Determine the (X, Y) coordinate at the center of the cell enclosing the given text.  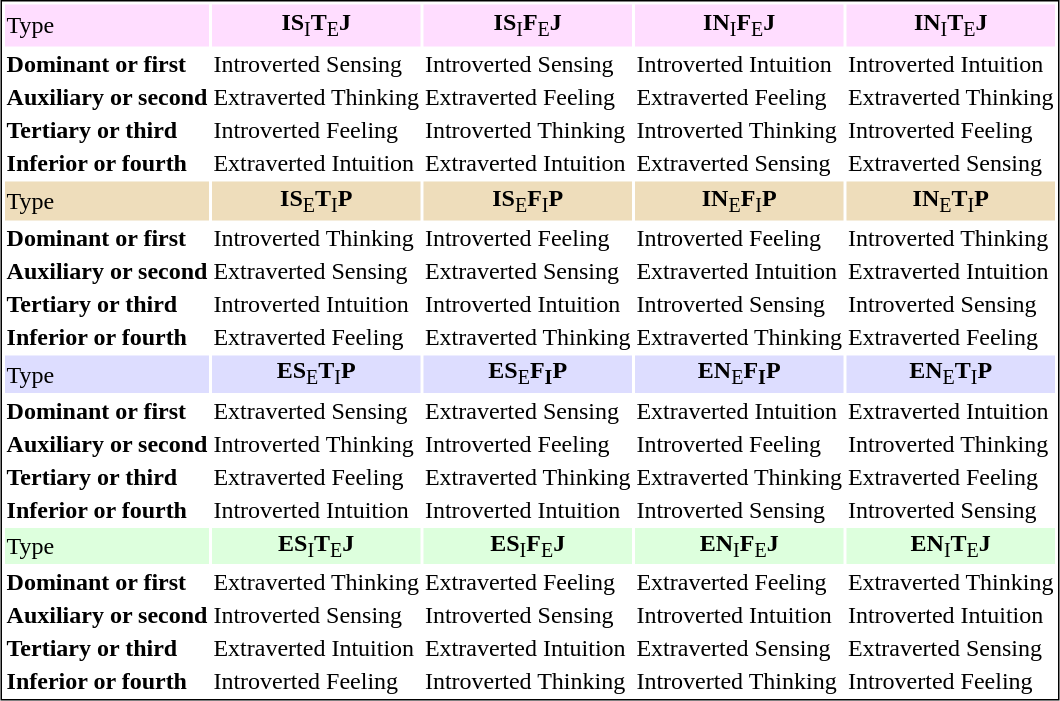
INIFEJ (739, 25)
ISITEJ (316, 25)
ESITEJ (316, 546)
ISEFIP (527, 202)
INEFIP (739, 202)
ENIFEJ (739, 546)
ENETIP (950, 375)
ISIFEJ (527, 25)
ISETIP (316, 202)
ESEFIP (527, 375)
INETIP (950, 202)
ENEFIP (739, 375)
ESIFEJ (527, 546)
INITEJ (950, 25)
ENITEJ (950, 546)
ESETIP (316, 375)
